Determine the [x, y] coordinate at the center of the cell enclosing the given text.  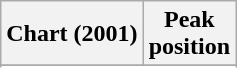
Peakposition [189, 34]
Chart (2001) [72, 34]
